Pinpoint the cell where the given text exists, returning its [x, y] midpoint coordinate. 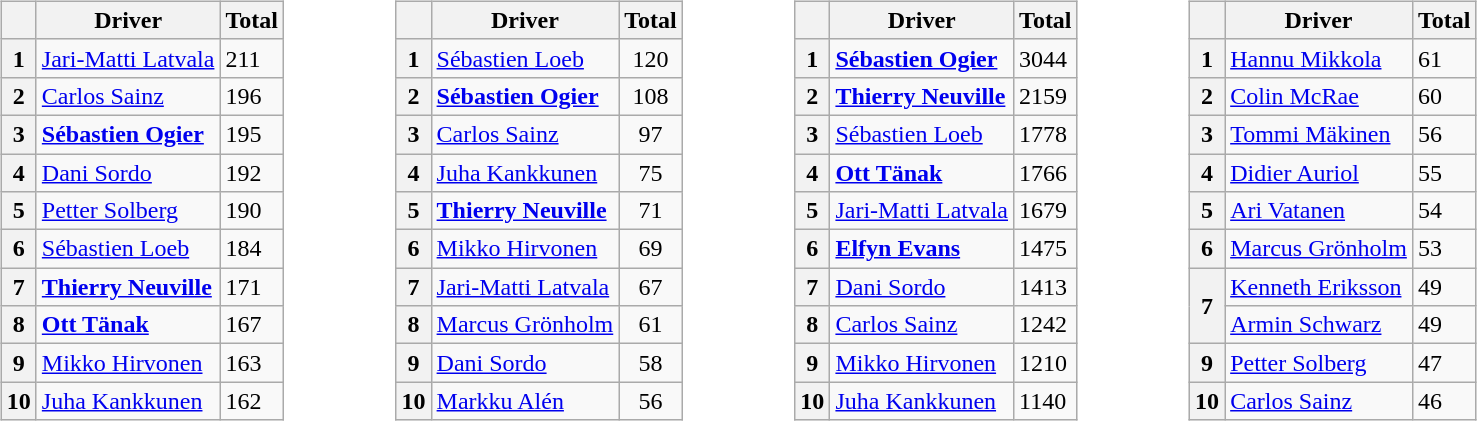
Markku Alén [525, 401]
1766 [1046, 173]
Armin Schwarz [1319, 325]
3044 [1046, 58]
Didier Auriol [1319, 173]
46 [1444, 401]
55 [1444, 173]
171 [252, 287]
2159 [1046, 96]
Elfyn Evans [922, 249]
67 [651, 287]
54 [1444, 211]
184 [252, 249]
Ari Vatanen [1319, 211]
211 [252, 58]
Kenneth Eriksson [1319, 287]
58 [651, 363]
108 [651, 96]
167 [252, 325]
47 [1444, 363]
162 [252, 401]
120 [651, 58]
190 [252, 211]
1413 [1046, 287]
1778 [1046, 134]
Colin McRae [1319, 96]
Hannu Mikkola [1319, 58]
97 [651, 134]
69 [651, 249]
1475 [1046, 249]
163 [252, 363]
1679 [1046, 211]
192 [252, 173]
60 [1444, 96]
1242 [1046, 325]
71 [651, 211]
Tommi Mäkinen [1319, 134]
1140 [1046, 401]
75 [651, 173]
195 [252, 134]
196 [252, 96]
53 [1444, 249]
1210 [1046, 363]
